Return (X, Y) of the center of cell containing provided text 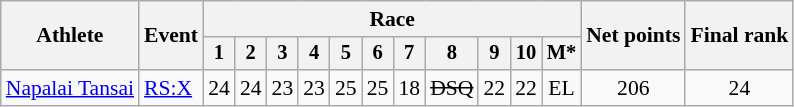
10 (526, 54)
Napalai Tansai (70, 88)
18 (409, 88)
5 (346, 54)
Race (392, 19)
RS:X (171, 88)
8 (452, 54)
DSQ (452, 88)
Final rank (739, 36)
3 (283, 54)
Event (171, 36)
7 (409, 54)
M* (562, 54)
EL (562, 88)
1 (219, 54)
2 (251, 54)
206 (633, 88)
9 (494, 54)
Net points (633, 36)
Athlete (70, 36)
4 (314, 54)
6 (378, 54)
